Identify which cell holds the provided text, then report its (X, Y) central coordinate. 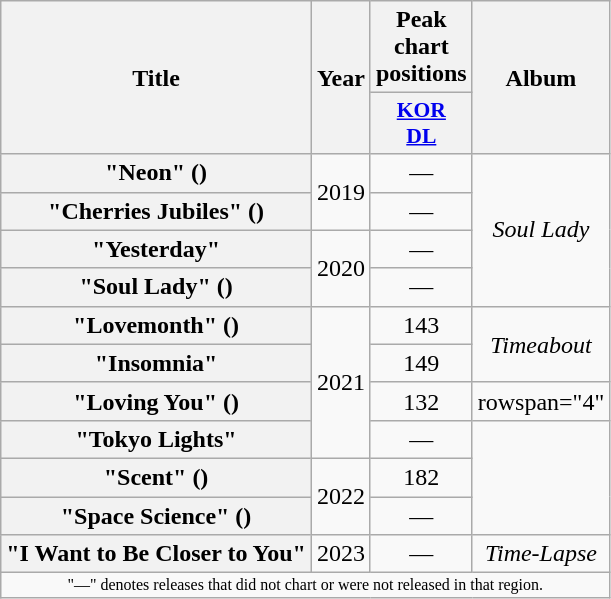
"Cherries Jubiles" () (156, 211)
Album (541, 78)
"I Want to Be Closer to You" (156, 554)
Year (340, 78)
"Space Science" () (156, 515)
"Yesterday" (156, 249)
Time-Lapse (541, 554)
KORDL (421, 124)
2020 (340, 268)
"Scent" () (156, 477)
2023 (340, 554)
Peak chart positions (421, 47)
"Loving You" () (156, 401)
"—" denotes releases that did not chart or were not released in that region. (306, 585)
182 (421, 477)
132 (421, 401)
"Tokyo Lights" (156, 439)
Soul Lady (541, 230)
"Lovemonth" () (156, 325)
"Soul Lady" () (156, 287)
2019 (340, 192)
2021 (340, 382)
"Insomnia" (156, 363)
rowspan="4" (541, 401)
Timeabout (541, 344)
2022 (340, 496)
143 (421, 325)
149 (421, 363)
"Neon" () (156, 173)
Title (156, 78)
